Return [x, y] of the center of cell containing provided text 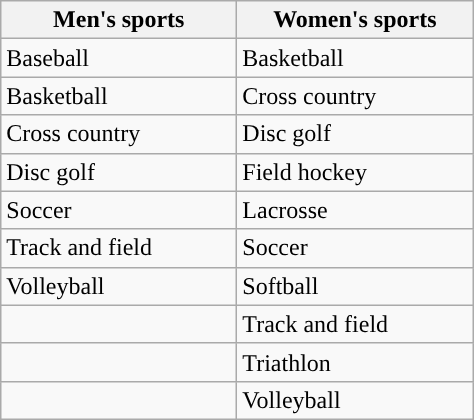
Women's sports [355, 20]
Baseball [119, 58]
Field hockey [355, 172]
Men's sports [119, 20]
Triathlon [355, 362]
Softball [355, 286]
Lacrosse [355, 210]
